Identify which cell holds the provided text, then report its [X, Y] central coordinate. 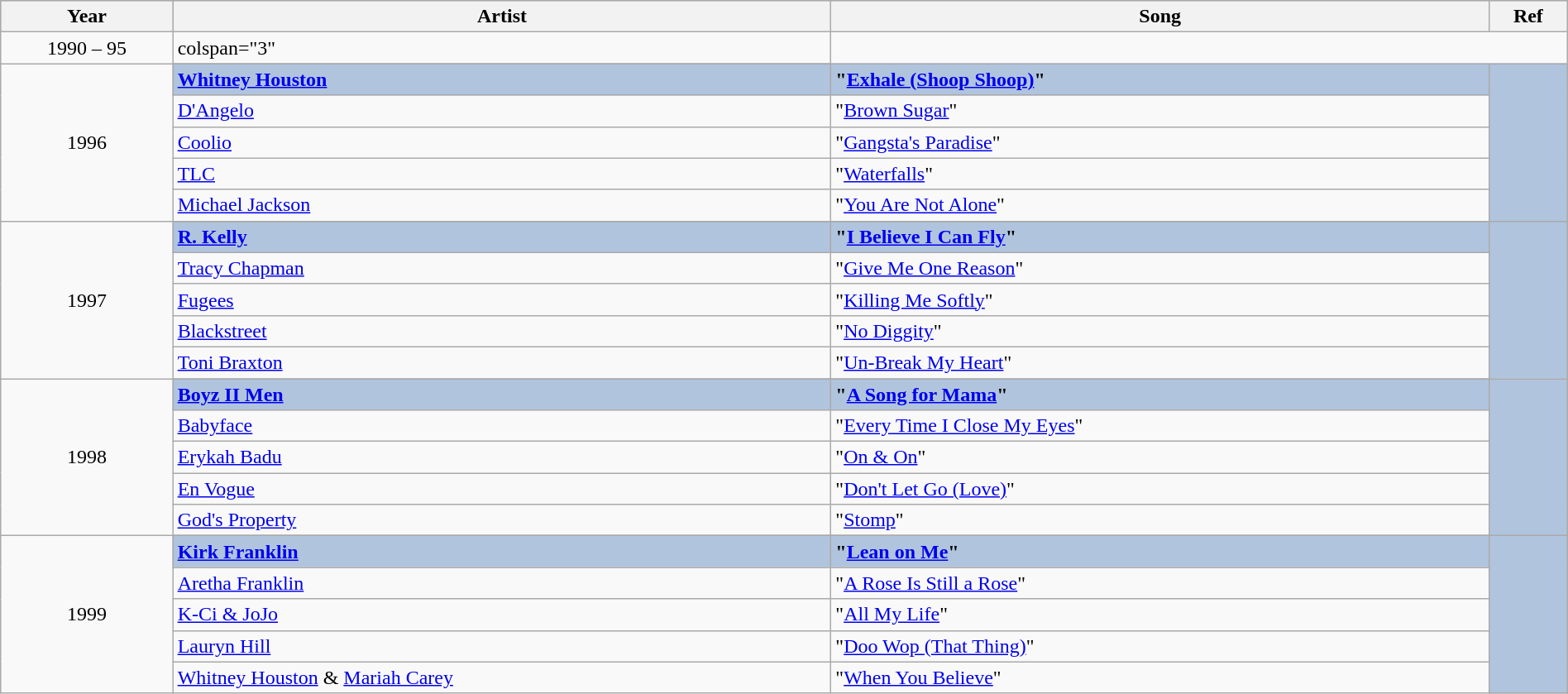
"Un-Break My Heart" [1160, 362]
"All My Life" [1160, 615]
Kirk Franklin [502, 552]
"Killing Me Softly" [1160, 299]
Song [1160, 17]
"A Song for Mama" [1160, 395]
"Exhale (Shoop Shoop)" [1160, 79]
"I Believe I Can Fly" [1160, 237]
Whitney Houston & Mariah Carey [502, 677]
Ref [1528, 17]
"Brown Sugar" [1160, 111]
Erykah Badu [502, 457]
colspan="3" [502, 48]
"A Rose Is Still a Rose" [1160, 583]
1990 – 95 [87, 48]
Coolio [502, 142]
"On & On" [1160, 457]
Fugees [502, 299]
"Every Time I Close My Eyes" [1160, 426]
En Vogue [502, 489]
Toni Braxton [502, 362]
1996 [87, 142]
"Lean on Me" [1160, 552]
"Stomp" [1160, 520]
Boyz II Men [502, 395]
Aretha Franklin [502, 583]
1999 [87, 615]
Whitney Houston [502, 79]
1997 [87, 299]
"You Are Not Alone" [1160, 205]
Lauryn Hill [502, 646]
Babyface [502, 426]
TLC [502, 174]
Artist [502, 17]
"No Diggity" [1160, 331]
D'Angelo [502, 111]
Blackstreet [502, 331]
"Don't Let Go (Love)" [1160, 489]
R. Kelly [502, 237]
Year [87, 17]
Michael Jackson [502, 205]
K-Ci & JoJo [502, 615]
God's Property [502, 520]
"Waterfalls" [1160, 174]
Tracy Chapman [502, 268]
"Doo Wop (That Thing)" [1160, 646]
1998 [87, 457]
"When You Believe" [1160, 677]
"Give Me One Reason" [1160, 268]
"Gangsta's Paradise" [1160, 142]
